Return (x, y) of the center of cell containing provided text 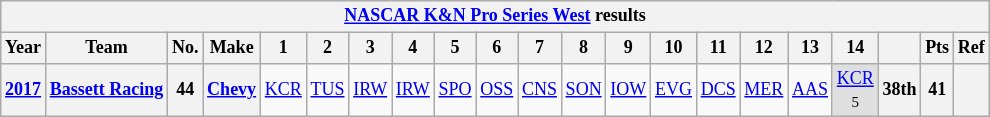
10 (674, 48)
Make (232, 48)
Bassett Racing (106, 90)
No. (186, 48)
CNS (540, 90)
5 (455, 48)
2017 (24, 90)
38th (900, 90)
4 (414, 48)
Ref (971, 48)
IOW (628, 90)
41 (938, 90)
2 (328, 48)
6 (497, 48)
8 (584, 48)
9 (628, 48)
OSS (497, 90)
NASCAR K&N Pro Series West results (495, 16)
EVG (674, 90)
Team (106, 48)
3 (370, 48)
13 (810, 48)
14 (855, 48)
SON (584, 90)
7 (540, 48)
44 (186, 90)
Year (24, 48)
1 (283, 48)
12 (764, 48)
KCR5 (855, 90)
11 (718, 48)
Chevy (232, 90)
AAS (810, 90)
Pts (938, 48)
MER (764, 90)
KCR (283, 90)
DCS (718, 90)
SPO (455, 90)
TUS (328, 90)
